Pinpoint the cell where the given text exists, returning its (x, y) midpoint coordinate. 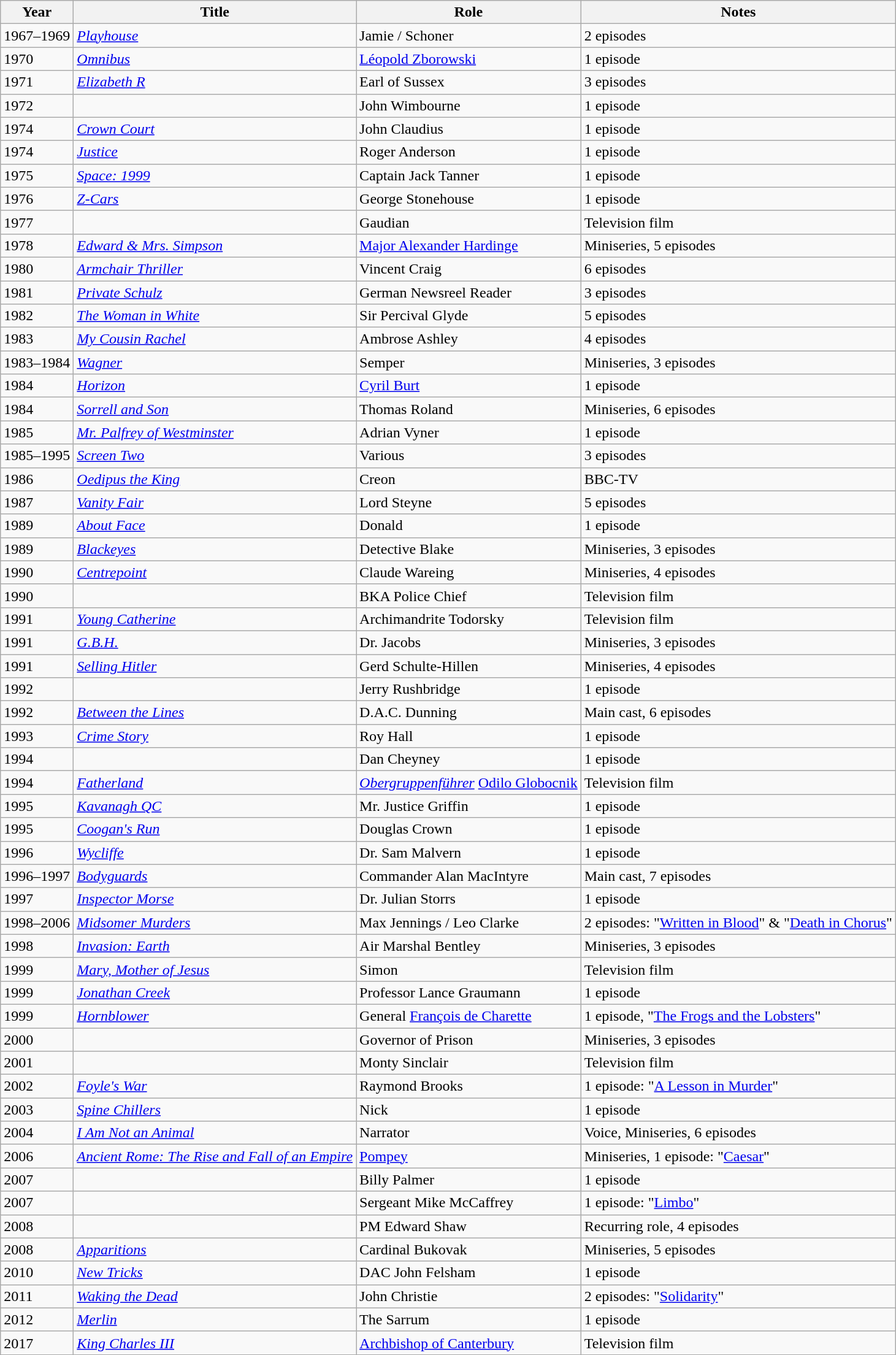
Nick (469, 1110)
Wycliffe (215, 853)
Z-Cars (215, 199)
1967–1969 (37, 36)
Crime Story (215, 736)
Dr. Jacobs (469, 642)
2001 (37, 1063)
Selling Hitler (215, 666)
Crown Court (215, 129)
2002 (37, 1086)
My Cousin Rachel (215, 339)
Sergeant Mike McCaffrey (469, 1203)
Donald (469, 526)
John Christie (469, 1296)
Apparitions (215, 1249)
Vincent Craig (469, 269)
Professor Lance Graumann (469, 992)
Monty Sinclair (469, 1063)
Earl of Sussex (469, 82)
Kavanagh QC (215, 806)
John Claudius (469, 129)
Dr. Julian Storrs (469, 899)
I Am Not an Animal (215, 1133)
Spine Chillers (215, 1110)
King Charles III (215, 1343)
Omnibus (215, 59)
Main cast, 6 episodes (738, 713)
Jamie / Schoner (469, 36)
Between the Lines (215, 713)
Jonathan Creek (215, 992)
Vanity Fair (215, 502)
Roger Anderson (469, 152)
2017 (37, 1343)
Captain Jack Tanner (469, 175)
Semper (469, 363)
Jerry Rushbridge (469, 689)
4 episodes (738, 339)
1985 (37, 432)
About Face (215, 526)
2 episodes (738, 36)
Obergruppenführer Odilo Globocnik (469, 783)
Ambrose Ashley (469, 339)
Max Jennings / Leo Clarke (469, 923)
Playhouse (215, 36)
BKA Police Chief (469, 596)
Archbishop of Canterbury (469, 1343)
Billy Palmer (469, 1180)
1987 (37, 502)
1993 (37, 736)
1985–1995 (37, 456)
2012 (37, 1319)
Space: 1999 (215, 175)
Waking the Dead (215, 1296)
1996–1997 (37, 876)
2006 (37, 1156)
2000 (37, 1040)
2004 (37, 1133)
Miniseries, 1 episode: "Caesar" (738, 1156)
Notes (738, 12)
Coogan's Run (215, 829)
1996 (37, 853)
1998–2006 (37, 923)
Mr. Palfrey of Westminster (215, 432)
1981 (37, 293)
Fatherland (215, 783)
2 episodes: "Written in Blood" & "Death in Chorus" (738, 923)
1975 (37, 175)
Douglas Crown (469, 829)
Claude Wareing (469, 572)
Main cast, 7 episodes (738, 876)
Air Marshal Bentley (469, 946)
1983 (37, 339)
Sorrell and Son (215, 409)
2010 (37, 1273)
Archimandrite Todorsky (469, 619)
Oedipus the King (215, 479)
Year (37, 12)
6 episodes (738, 269)
Simon (469, 969)
2011 (37, 1296)
2003 (37, 1110)
D.A.C. Dunning (469, 713)
Horizon (215, 386)
Major Alexander Hardinge (469, 245)
1983–1984 (37, 363)
1976 (37, 199)
Centrepoint (215, 572)
Pompey (469, 1156)
George Stonehouse (469, 199)
Dr. Sam Malvern (469, 853)
Title (215, 12)
Elizabeth R (215, 82)
Hornblower (215, 1016)
Midsomer Murders (215, 923)
Role (469, 12)
Raymond Brooks (469, 1086)
Young Catherine (215, 619)
Creon (469, 479)
1970 (37, 59)
Commander Alan MacIntyre (469, 876)
1997 (37, 899)
Mary, Mother of Jesus (215, 969)
PM Edward Shaw (469, 1226)
1978 (37, 245)
German Newsreel Reader (469, 293)
Thomas Roland (469, 409)
1 episode: "A Lesson in Murder" (738, 1086)
2 episodes: "Solidarity" (738, 1296)
Various (469, 456)
General François de Charette (469, 1016)
Governor of Prison (469, 1040)
Narrator (469, 1133)
Armchair Thriller (215, 269)
The Sarrum (469, 1319)
Bodyguards (215, 876)
Léopold Zborowski (469, 59)
Detective Blake (469, 549)
Mr. Justice Griffin (469, 806)
1998 (37, 946)
Private Schulz (215, 293)
Miniseries, 6 episodes (738, 409)
Adrian Vyner (469, 432)
New Tricks (215, 1273)
1972 (37, 106)
1977 (37, 222)
Dan Cheyney (469, 759)
Lord Steyne (469, 502)
Gerd Schulte-Hillen (469, 666)
1 episode: "Limbo" (738, 1203)
Ancient Rome: The Rise and Fall of an Empire (215, 1156)
Recurring role, 4 episodes (738, 1226)
Wagner (215, 363)
Sir Percival Glyde (469, 316)
Merlin (215, 1319)
John Wimbourne (469, 106)
1 episode, "The Frogs and the Lobsters" (738, 1016)
Roy Hall (469, 736)
Invasion: Earth (215, 946)
Cardinal Bukovak (469, 1249)
Justice (215, 152)
Blackeyes (215, 549)
1982 (37, 316)
1986 (37, 479)
G.B.H. (215, 642)
Gaudian (469, 222)
Edward & Mrs. Simpson (215, 245)
Voice, Miniseries, 6 episodes (738, 1133)
Foyle's War (215, 1086)
DAC John Felsham (469, 1273)
1980 (37, 269)
1971 (37, 82)
Inspector Morse (215, 899)
The Woman in White (215, 316)
Screen Two (215, 456)
BBC-TV (738, 479)
Cyril Burt (469, 386)
